Scan for the cell matching the given text and deliver its [x, y] coordinate at center. 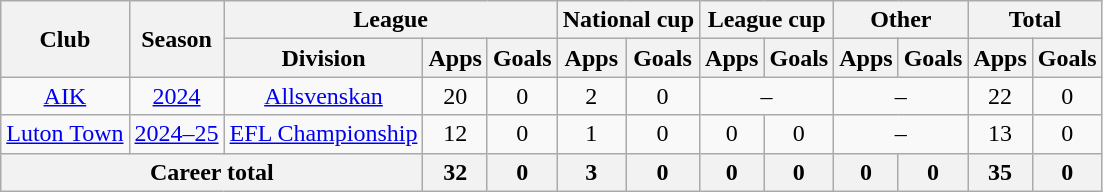
National cup [628, 20]
13 [1000, 134]
2 [591, 96]
22 [1000, 96]
Club [65, 39]
Total [1035, 20]
League [390, 20]
EFL Championship [324, 134]
Luton Town [65, 134]
20 [455, 96]
32 [455, 172]
Division [324, 58]
Other [901, 20]
1 [591, 134]
Career total [212, 172]
2024–25 [176, 134]
12 [455, 134]
Allsvenskan [324, 96]
Season [176, 39]
League cup [767, 20]
2024 [176, 96]
3 [591, 172]
AIK [65, 96]
35 [1000, 172]
